Identify which cell holds the provided text, then report its [x, y] central coordinate. 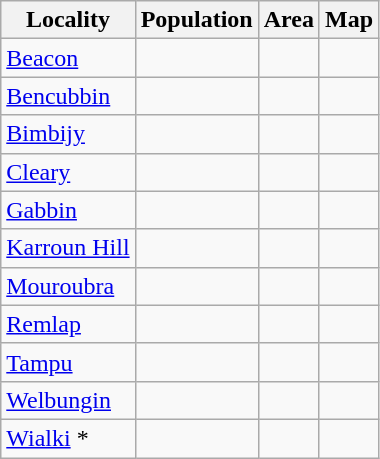
Tampu [68, 362]
Cleary [68, 172]
Welbungin [68, 400]
Map [348, 20]
Population [196, 20]
Mouroubra [68, 286]
Wialki * [68, 438]
Locality [68, 20]
Beacon [68, 58]
Bencubbin [68, 96]
Gabbin [68, 210]
Karroun Hill [68, 248]
Remlap [68, 324]
Bimbijy [68, 134]
Area [288, 20]
